Detect which cell encompasses the target text, then output its (X, Y) center coordinate. 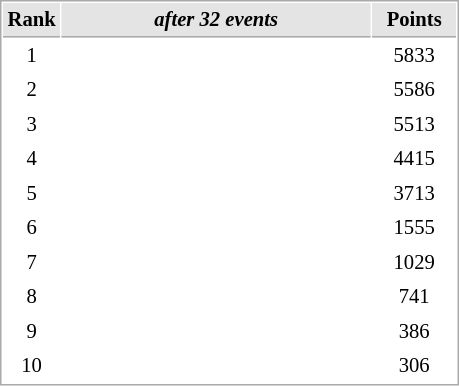
5513 (414, 124)
5586 (414, 90)
9 (32, 332)
386 (414, 332)
4 (32, 158)
8 (32, 296)
10 (32, 366)
after 32 events (216, 20)
3 (32, 124)
7 (32, 262)
2 (32, 90)
306 (414, 366)
3713 (414, 194)
1029 (414, 262)
5833 (414, 56)
1555 (414, 228)
Rank (32, 20)
741 (414, 296)
6 (32, 228)
Points (414, 20)
4415 (414, 158)
5 (32, 194)
1 (32, 56)
